From the cell containing the given text, extract its center point as (x, y) coordinate. 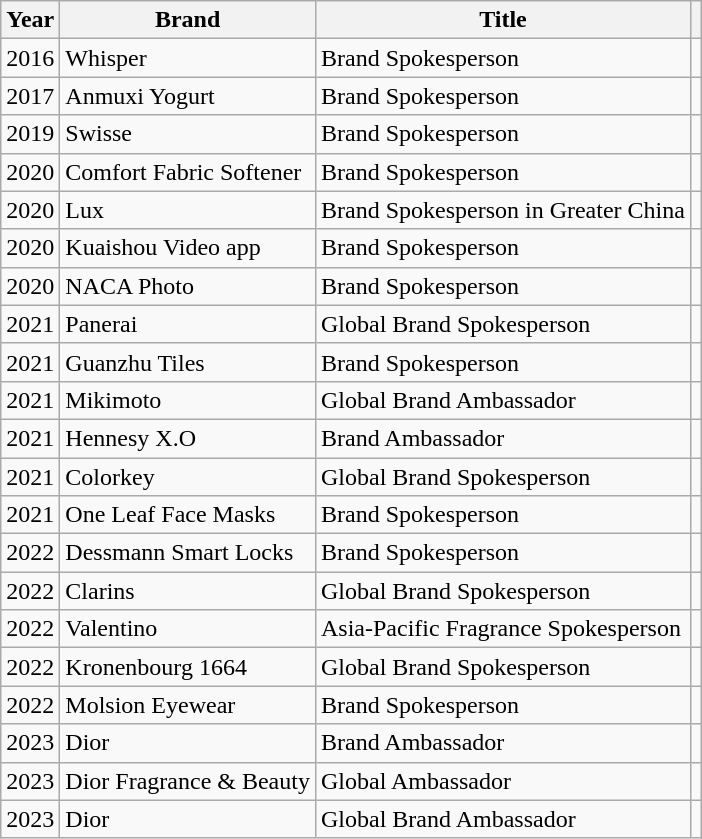
Title (502, 20)
Panerai (188, 324)
Valentino (188, 629)
2016 (30, 58)
Anmuxi Yogurt (188, 96)
Kronenbourg 1664 (188, 667)
Swisse (188, 134)
Asia-Pacific Fragrance Spokesperson (502, 629)
Year (30, 20)
Whisper (188, 58)
Lux (188, 210)
Molsion Eyewear (188, 705)
Brand (188, 20)
NACA Photo (188, 286)
2019 (30, 134)
Colorkey (188, 477)
Dior Fragrance & Beauty (188, 781)
One Leaf Face Masks (188, 515)
Comfort Fabric Softener (188, 172)
Guanzhu Tiles (188, 362)
2017 (30, 96)
Dessmann Smart Locks (188, 553)
Global Ambassador (502, 781)
Clarins (188, 591)
Brand Spokesperson in Greater China (502, 210)
Mikimoto (188, 400)
Kuaishou Video app (188, 248)
Hennesy X.O (188, 438)
